For the text-containing cell, return its midpoint in (X, Y) coordinate format. 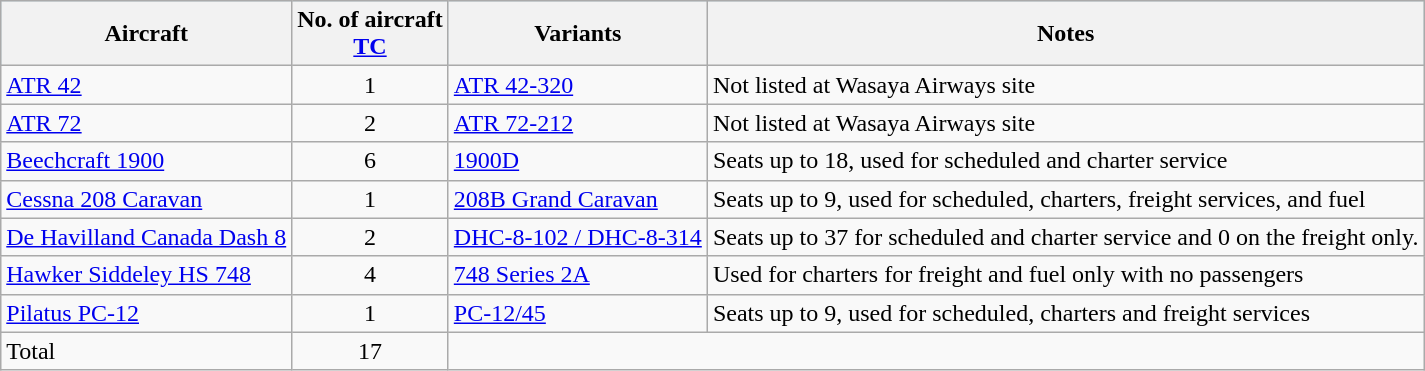
208B Grand Caravan (578, 199)
DHC-8-102 / DHC-8-314 (578, 237)
17 (370, 351)
ATR 72-212 (578, 123)
Seats up to 18, used for scheduled and charter service (1066, 161)
748 Series 2A (578, 275)
Seats up to 9, used for scheduled, charters and freight services (1066, 313)
Variants (578, 34)
ATR 42-320 (578, 85)
ATR 72 (146, 123)
Seats up to 37 for scheduled and charter service and 0 on the freight only. (1066, 237)
De Havilland Canada Dash 8 (146, 237)
1900D (578, 161)
Hawker Siddeley HS 748 (146, 275)
Seats up to 9, used for scheduled, charters, freight services, and fuel (1066, 199)
Cessna 208 Caravan (146, 199)
Used for charters for freight and fuel only with no passengers (1066, 275)
6 (370, 161)
ATR 42 (146, 85)
Notes (1066, 34)
No. of aircraftTC (370, 34)
4 (370, 275)
Pilatus PC-12 (146, 313)
Beechcraft 1900 (146, 161)
Aircraft (146, 34)
Total (146, 351)
PC-12/45 (578, 313)
